Detect which cell encompasses the target text, then output its [x, y] center coordinate. 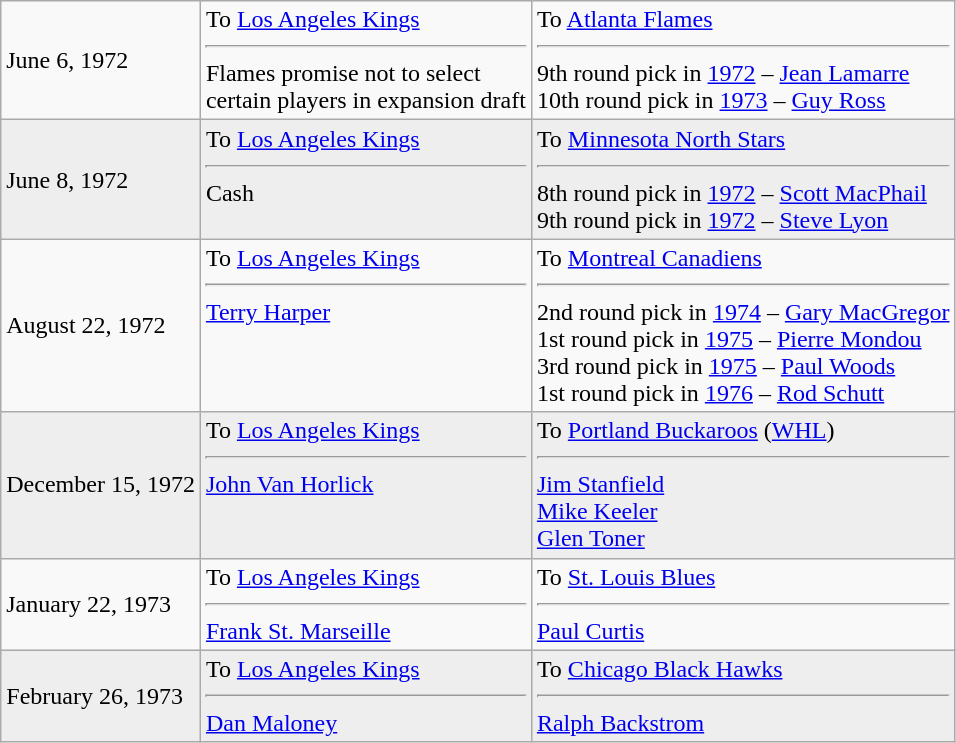
To Los Angeles KingsJohn Van Horlick [366, 485]
August 22, 1972 [101, 326]
To St. Louis BluesPaul Curtis [743, 604]
January 22, 1973 [101, 604]
To Portland Buckaroos (WHL)Jim Stanfield Mike Keeler Glen Toner [743, 485]
February 26, 1973 [101, 696]
To Los Angeles KingsFrank St. Marseille [366, 604]
To Los Angeles KingsCash [366, 180]
To Los Angeles KingsDan Maloney [366, 696]
To Los Angeles KingsFlames promise not to select certain players in expansion draft [366, 60]
To Los Angeles KingsTerry Harper [366, 326]
June 6, 1972 [101, 60]
June 8, 1972 [101, 180]
To Atlanta Flames9th round pick in 1972 – Jean Lamarre 10th round pick in 1973 – Guy Ross [743, 60]
December 15, 1972 [101, 485]
To Minnesota North Stars8th round pick in 1972 – Scott MacPhail 9th round pick in 1972 – Steve Lyon [743, 180]
To Chicago Black HawksRalph Backstrom [743, 696]
